Return (X, Y) of the center of cell containing provided text 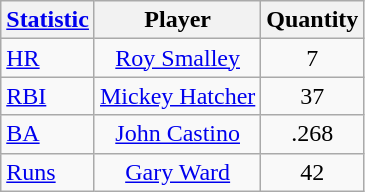
.268 (312, 134)
Runs (48, 172)
Quantity (312, 20)
Statistic (48, 20)
37 (312, 96)
HR (48, 58)
John Castino (177, 134)
42 (312, 172)
RBI (48, 96)
Gary Ward (177, 172)
BA (48, 134)
Player (177, 20)
Mickey Hatcher (177, 96)
7 (312, 58)
Roy Smalley (177, 58)
